Scan for the cell matching the given text and deliver its (x, y) coordinate at center. 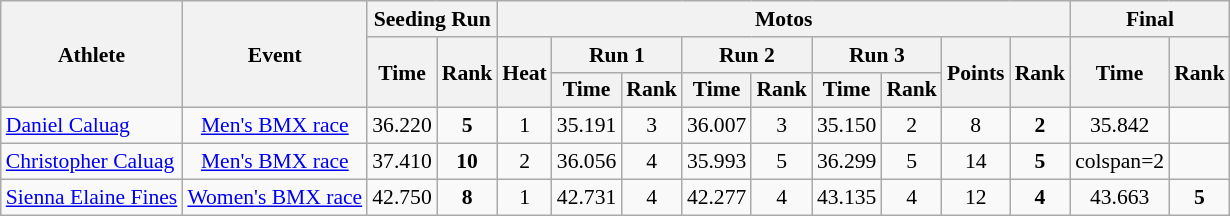
Event (274, 54)
Final (1150, 19)
43.135 (846, 197)
36.007 (716, 126)
36.056 (586, 162)
36.220 (402, 126)
Women's BMX race (274, 197)
Motos (784, 19)
Christopher Caluag (92, 162)
42.731 (586, 197)
35.191 (586, 126)
Run 2 (747, 55)
Athlete (92, 54)
Seeding Run (432, 19)
42.277 (716, 197)
Sienna Elaine Fines (92, 197)
10 (468, 162)
12 (976, 197)
Heat (524, 72)
42.750 (402, 197)
Points (976, 72)
35.150 (846, 126)
Daniel Caluag (92, 126)
colspan=2 (1120, 162)
Run 1 (617, 55)
Run 3 (877, 55)
36.299 (846, 162)
35.993 (716, 162)
43.663 (1120, 197)
35.842 (1120, 126)
14 (976, 162)
37.410 (402, 162)
